From the cell containing the given text, extract its center point as [X, Y] coordinate. 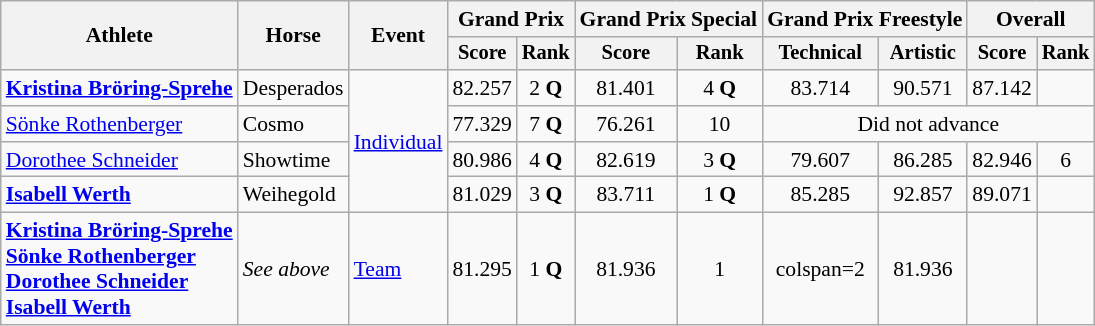
76.261 [626, 124]
Event [398, 36]
90.571 [922, 88]
81.401 [626, 88]
92.857 [922, 195]
Grand Prix Freestyle [864, 19]
Team [398, 269]
82.257 [482, 88]
83.711 [626, 195]
86.285 [922, 160]
82.619 [626, 160]
81.029 [482, 195]
Weihegold [294, 195]
83.714 [820, 88]
Artistic [922, 54]
2 Q [546, 88]
6 [1066, 160]
85.285 [820, 195]
1 [720, 269]
Overall [1030, 19]
Sönke Rothenberger [120, 124]
82.946 [1002, 160]
Technical [820, 54]
10 [720, 124]
Dorothee Schneider [120, 160]
Horse [294, 36]
Athlete [120, 36]
Kristina Bröring-SpreheSönke RothenbergerDorothee SchneiderIsabell Werth [120, 269]
colspan=2 [820, 269]
89.071 [1002, 195]
81.295 [482, 269]
Showtime [294, 160]
80.986 [482, 160]
77.329 [482, 124]
Grand Prix [510, 19]
Kristina Bröring-Sprehe [120, 88]
87.142 [1002, 88]
Individual [398, 141]
7 Q [546, 124]
Cosmo [294, 124]
Isabell Werth [120, 195]
79.607 [820, 160]
Grand Prix Special [669, 19]
Desperados [294, 88]
Did not advance [928, 124]
See above [294, 269]
